Find where the given text appears and provide that cell's center as [x, y] coordinate. 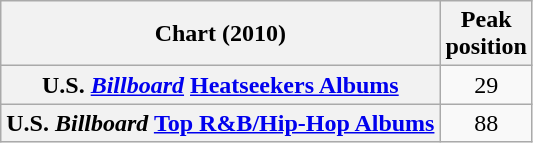
Chart (2010) [220, 34]
U.S. Billboard Heatseekers Albums [220, 85]
88 [486, 123]
29 [486, 85]
U.S. Billboard Top R&B/Hip-Hop Albums [220, 123]
Peakposition [486, 34]
